Provide the (X, Y) coordinate of the cell's center where the given text is located.  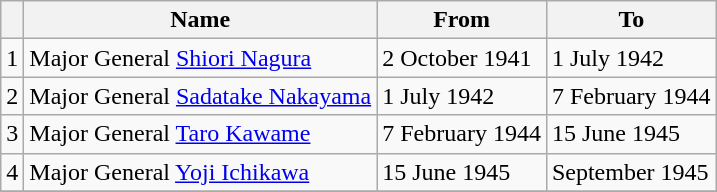
Name (200, 20)
Major General Yoji Ichikawa (200, 172)
2 (12, 96)
Major General Taro Kawame (200, 134)
From (462, 20)
4 (12, 172)
3 (12, 134)
To (631, 20)
Major General Shiori Nagura (200, 58)
Major General Sadatake Nakayama (200, 96)
September 1945 (631, 172)
1 (12, 58)
2 October 1941 (462, 58)
